Scan for the cell matching the given text and deliver its (x, y) coordinate at center. 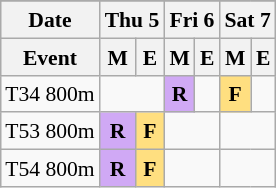
Thu 5 (132, 20)
Sat 7 (247, 20)
Date (50, 20)
T53 800m (50, 130)
Fri 6 (192, 20)
T54 800m (50, 168)
Event (50, 56)
T34 800m (50, 94)
